Extract the (X, Y) coordinate from the center of the cell holding the provided text.  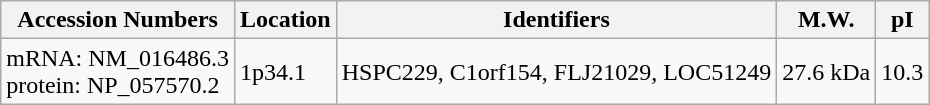
mRNA: NM_016486.3protein: NP_057570.2 (118, 72)
Identifiers (556, 20)
Accession Numbers (118, 20)
27.6 kDa (826, 72)
M.W. (826, 20)
1p34.1 (285, 72)
10.3 (902, 72)
HSPC229, C1orf154, FLJ21029, LOC51249 (556, 72)
pI (902, 20)
Location (285, 20)
